Locate the cell with the specified text and output its (X, Y) center coordinate. 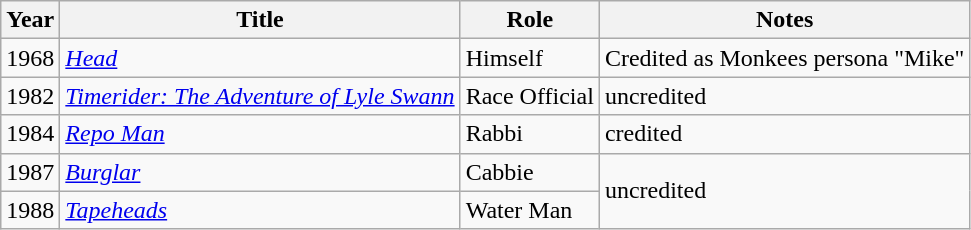
Burglar (260, 172)
Year (30, 20)
Cabbie (530, 172)
Water Man (530, 210)
1988 (30, 210)
Notes (784, 20)
Role (530, 20)
1987 (30, 172)
Head (260, 58)
1968 (30, 58)
Timerider: The Adventure of Lyle Swann (260, 96)
1984 (30, 134)
credited (784, 134)
Tapeheads (260, 210)
Credited as Monkees persona "Mike" (784, 58)
Repo Man (260, 134)
1982 (30, 96)
Rabbi (530, 134)
Race Official (530, 96)
Himself (530, 58)
Title (260, 20)
